Provide the (x, y) coordinate of the cell's center where the given text is located.  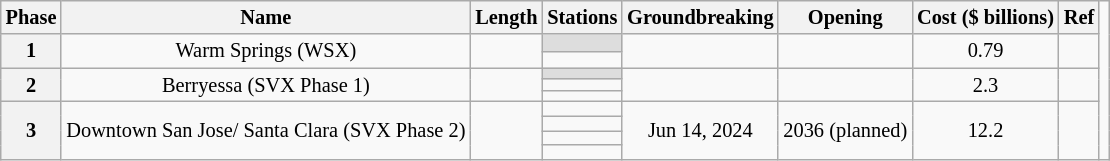
12.2 (986, 130)
Opening (845, 17)
2036 (planned) (845, 130)
2.3 (986, 85)
0.79 (986, 51)
3 (32, 130)
Length (506, 17)
Stations (582, 17)
Groundbreaking (700, 17)
Downtown San Jose/ Santa Clara (SVX Phase 2) (266, 130)
Ref (1079, 17)
Cost ($ billions) (986, 17)
Name (266, 17)
Warm Springs (WSX) (266, 51)
Berryessa (SVX Phase 1) (266, 85)
Jun 14, 2024 (700, 130)
Phase (32, 17)
1 (32, 51)
2 (32, 85)
